Pinpoint the cell where the given text exists, returning its [X, Y] midpoint coordinate. 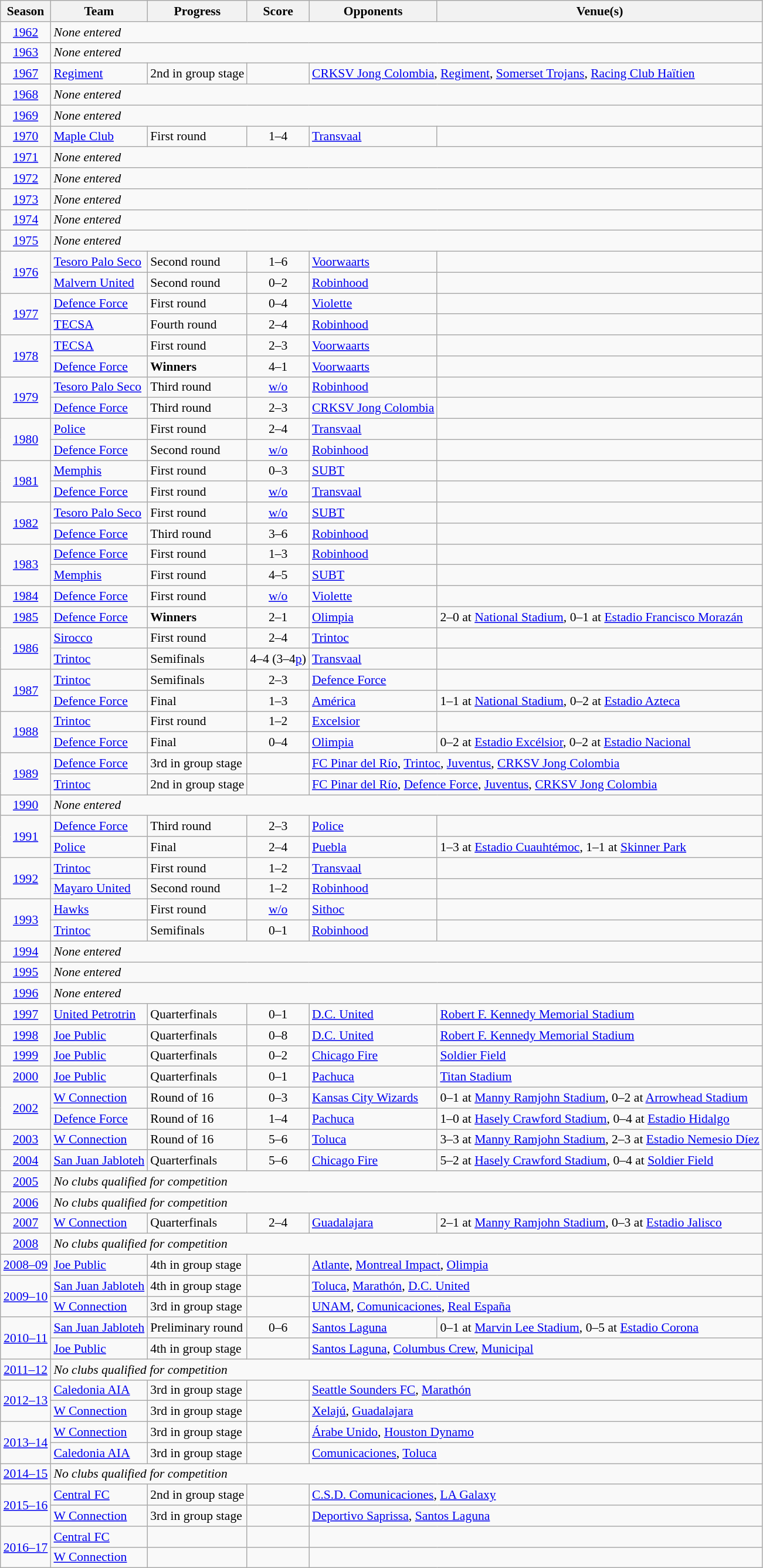
Venue(s) [599, 11]
1979 [26, 398]
0–6 [278, 1328]
CRKSV Jong Colombia [373, 408]
Maple Club [99, 137]
1971 [26, 158]
4–1 [278, 367]
1978 [26, 355]
FC Pinar del Río, Defence Force, Juventus, CRKSV Jong Colombia [536, 784]
1980 [26, 440]
1990 [26, 805]
4–4 (3–4p) [278, 659]
2006 [26, 1203]
1–6 [278, 262]
2012–13 [26, 1401]
1–1 at National Stadium, 0–2 at Estadio Azteca [599, 701]
Score [278, 11]
1998 [26, 1035]
Hawks [99, 910]
1997 [26, 1014]
2003 [26, 1140]
1974 [26, 220]
2011–12 [26, 1370]
C.S.D. Comunicaciones, LA Galaxy [536, 1495]
1995 [26, 973]
Árabe Unido, Houston Dynamo [536, 1432]
1992 [26, 879]
2008–09 [26, 1265]
1985 [26, 617]
0–8 [278, 1035]
Mayaro United [99, 889]
Xelajú, Guadalajara [536, 1411]
América [373, 701]
2–0 at National Stadium, 0–1 at Estadio Francisco Morazán [599, 617]
2010–11 [26, 1339]
1963 [26, 53]
Comunicaciones, Toluca [536, 1453]
Deportivo Saprissa, Santos Laguna [536, 1516]
1984 [26, 597]
2002 [26, 1109]
UNAM, Comunicaciones, Real España [536, 1307]
Guadalajara [373, 1223]
3–3 at Manny Ramjohn Stadium, 2–3 at Estadio Nemesio Díez [599, 1140]
1999 [26, 1056]
0–2 at Estadio Excélsior, 0–2 at Estadio Nacional [599, 743]
1976 [26, 272]
5–2 at Hasely Crawford Stadium, 0–4 at Soldier Field [599, 1161]
2007 [26, 1223]
Season [26, 11]
3–6 [278, 534]
1975 [26, 241]
1970 [26, 137]
Sithoc [373, 910]
Kansas City Wizards [373, 1098]
1989 [26, 774]
1972 [26, 178]
1–3 at Estadio Cuauhtémoc, 1–1 at Skinner Park [599, 847]
1986 [26, 649]
2016–17 [26, 1547]
1–0 at Hasely Crawford Stadium, 0–4 at Estadio Hidalgo [599, 1119]
Atlante, Montreal Impact, Olimpia [536, 1265]
Santos Laguna [373, 1328]
Titan Stadium [599, 1077]
Sirocco [99, 638]
0–1 at Manny Ramjohn Stadium, 0–2 at Arrowhead Stadium [599, 1098]
Toluca [373, 1140]
1973 [26, 199]
1981 [26, 481]
Soldier Field [599, 1056]
United Petrotrin [99, 1014]
2015–16 [26, 1505]
Malvern United [99, 283]
2014–15 [26, 1474]
Toluca, Marathón, D.C. United [536, 1286]
2–1 [278, 617]
Santos Laguna, Columbus Crew, Municipal [536, 1349]
FC Pinar del Río, Trintoc, Juventus, CRKSV Jong Colombia [536, 764]
Preliminary round [197, 1328]
1988 [26, 732]
Regiment [99, 74]
1967 [26, 74]
1962 [26, 32]
1991 [26, 837]
1996 [26, 994]
1994 [26, 951]
2–1 at Manny Ramjohn Stadium, 0–3 at Estadio Jalisco [599, 1223]
2009–10 [26, 1296]
1983 [26, 564]
0–1 at Marvin Lee Stadium, 0–5 at Estadio Corona [599, 1328]
1977 [26, 314]
2000 [26, 1077]
1993 [26, 920]
Fourth round [197, 325]
Opponents [373, 11]
2013–14 [26, 1443]
1969 [26, 116]
Excelsior [373, 722]
2008 [26, 1244]
4–5 [278, 575]
1982 [26, 523]
1968 [26, 95]
2004 [26, 1161]
CRKSV Jong Colombia, Regiment, Somerset Trojans, Racing Club Haïtien [536, 74]
Progress [197, 11]
2005 [26, 1181]
Seattle Sounders FC, Marathón [536, 1390]
Puebla [373, 847]
1987 [26, 690]
Team [99, 11]
